Find where the given text appears and provide that cell's center as [x, y] coordinate. 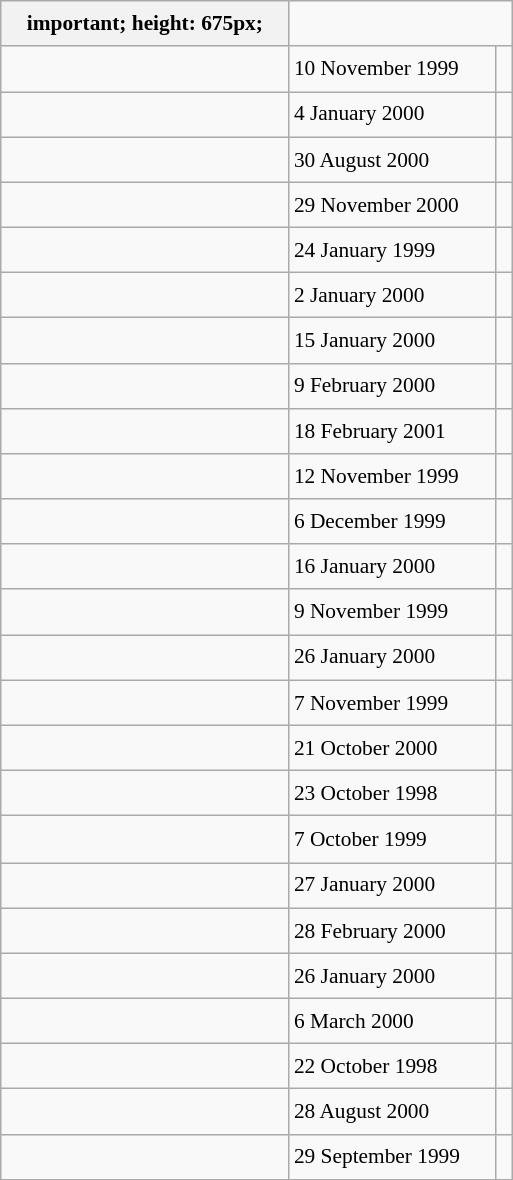
21 October 2000 [392, 748]
2 January 2000 [392, 296]
29 November 2000 [392, 204]
27 January 2000 [392, 884]
7 October 1999 [392, 840]
9 February 2000 [392, 386]
30 August 2000 [392, 160]
18 February 2001 [392, 430]
24 January 1999 [392, 250]
15 January 2000 [392, 340]
23 October 1998 [392, 792]
6 December 1999 [392, 522]
12 November 1999 [392, 476]
10 November 1999 [392, 68]
7 November 1999 [392, 702]
9 November 1999 [392, 612]
important; height: 675px; [145, 24]
22 October 1998 [392, 1066]
4 January 2000 [392, 114]
6 March 2000 [392, 1020]
29 September 1999 [392, 1156]
28 February 2000 [392, 930]
16 January 2000 [392, 566]
28 August 2000 [392, 1112]
